Return [X, Y] of the center of cell containing provided text 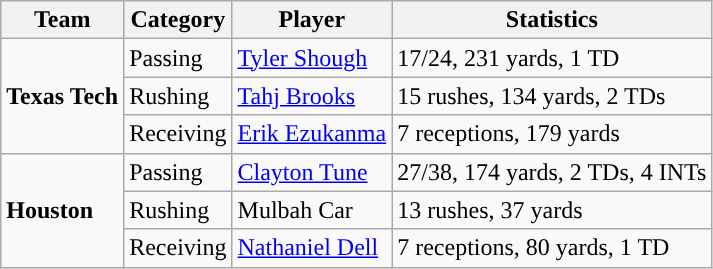
Erik Ezukanma [312, 134]
Team [62, 20]
Mulbah Car [312, 210]
Texas Tech [62, 96]
Player [312, 20]
Statistics [552, 20]
Category [178, 20]
17/24, 231 yards, 1 TD [552, 58]
Tahj Brooks [312, 96]
Clayton Tune [312, 172]
7 receptions, 179 yards [552, 134]
7 receptions, 80 yards, 1 TD [552, 248]
13 rushes, 37 yards [552, 210]
Houston [62, 210]
15 rushes, 134 yards, 2 TDs [552, 96]
27/38, 174 yards, 2 TDs, 4 INTs [552, 172]
Tyler Shough [312, 58]
Nathaniel Dell [312, 248]
